Output the (X, Y) coordinate of the center of the cell containing the given text.  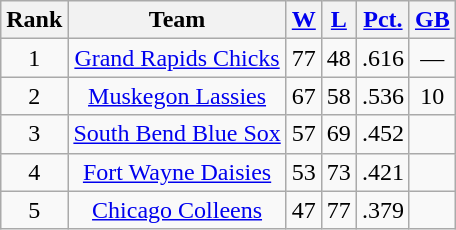
4 (34, 172)
W (304, 20)
73 (338, 172)
South Bend Blue Sox (177, 134)
10 (432, 96)
69 (338, 134)
.536 (382, 96)
67 (304, 96)
.379 (382, 210)
58 (338, 96)
Grand Rapids Chicks (177, 58)
.616 (382, 58)
GB (432, 20)
Fort Wayne Daisies (177, 172)
.421 (382, 172)
— (432, 58)
5 (34, 210)
Rank (34, 20)
48 (338, 58)
Pct. (382, 20)
2 (34, 96)
3 (34, 134)
.452 (382, 134)
Muskegon Lassies (177, 96)
L (338, 20)
Chicago Colleens (177, 210)
57 (304, 134)
1 (34, 58)
Team (177, 20)
53 (304, 172)
47 (304, 210)
